Detect which cell encompasses the target text, then output its (x, y) center coordinate. 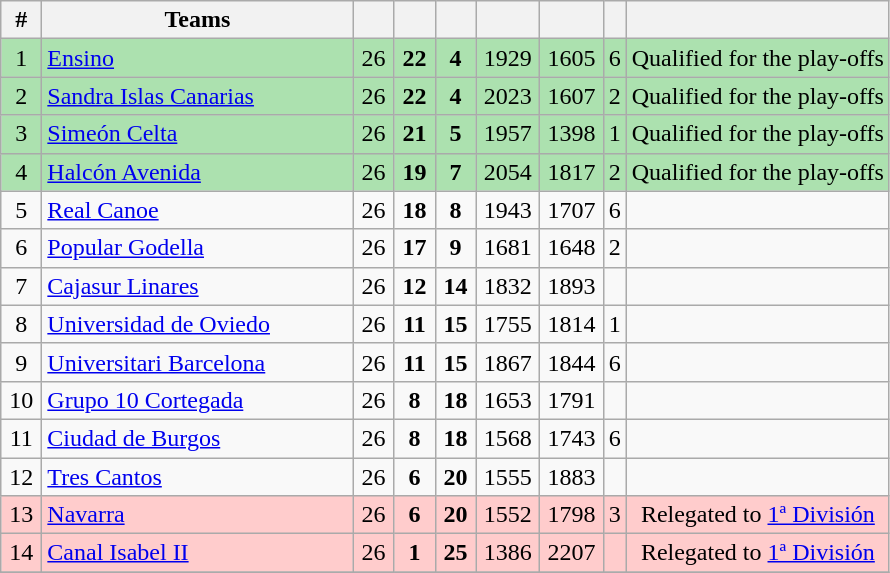
2023 (508, 96)
Real Canoe (198, 210)
1943 (508, 210)
1957 (508, 134)
1817 (572, 172)
1832 (508, 286)
Ciudad de Burgos (198, 438)
Teams (198, 20)
1791 (572, 400)
Popular Godella (198, 248)
Simeón Celta (198, 134)
1552 (508, 515)
Universidad de Oviedo (198, 324)
1653 (508, 400)
1814 (572, 324)
1867 (508, 362)
Halcón Avenida (198, 172)
1386 (508, 553)
17 (414, 248)
1755 (508, 324)
13 (22, 515)
1707 (572, 210)
1844 (572, 362)
Navarra (198, 515)
1607 (572, 96)
Grupo 10 Cortegada (198, 400)
21 (414, 134)
1929 (508, 58)
Sandra Islas Canarias (198, 96)
1743 (572, 438)
1398 (572, 134)
1893 (572, 286)
1568 (508, 438)
1605 (572, 58)
Tres Cantos (198, 477)
2207 (572, 553)
10 (22, 400)
1798 (572, 515)
# (22, 20)
1648 (572, 248)
Cajasur Linares (198, 286)
Ensino (198, 58)
Canal Isabel II (198, 553)
2054 (508, 172)
Universitari Barcelona (198, 362)
1681 (508, 248)
1883 (572, 477)
25 (456, 553)
19 (414, 172)
1555 (508, 477)
